Search for the cell housing the specified text and yield its (X, Y) center coordinate. 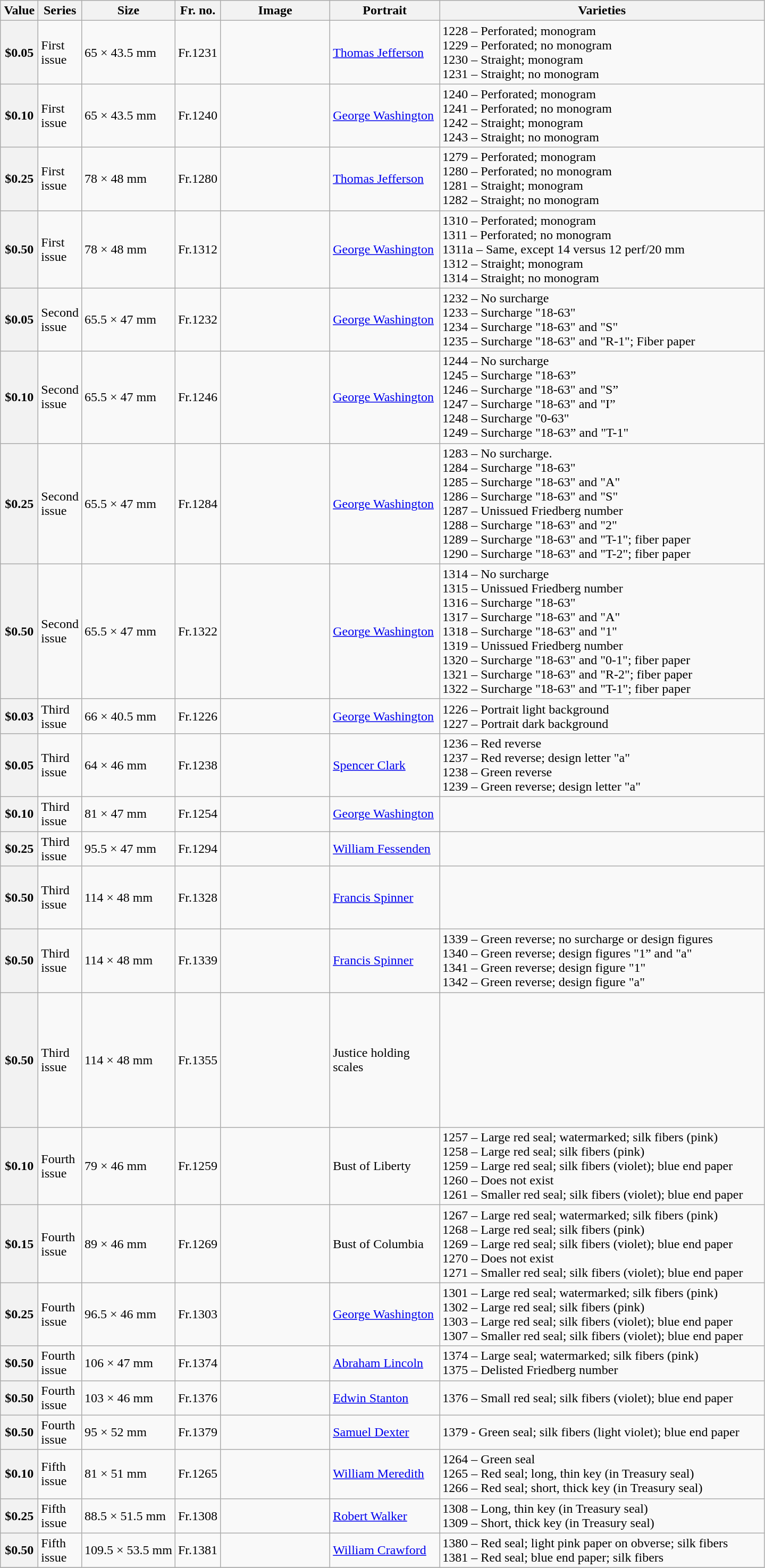
Size (129, 11)
Varieties (602, 11)
1228 – Perforated; monogram1229 – Perforated; no monogram1230 – Straight; monogram1231 – Straight; no monogram (602, 52)
Fr.1322 (198, 631)
1279 – Perforated; monogram1280 – Perforated; no monogram1281 – Straight; monogram1282 – Straight; no monogram (602, 179)
95.5 × 47 mm (129, 848)
Fr.1246 (198, 397)
Fr.1284 (198, 504)
Fr.1226 (198, 716)
Portrait (385, 11)
Fr.1240 (198, 116)
1226 – Portrait light background1227 – Portrait dark background (602, 716)
1380 – Red seal; light pink paper on obverse; silk fibers1381 – Red seal; blue end paper; silk fibers (602, 1550)
89 × 46 mm (129, 1244)
Fr.1231 (198, 52)
Spencer Clark (385, 765)
William Crawford (385, 1550)
Fr.1379 (198, 1433)
Fr.1381 (198, 1550)
1379 - Green seal; silk fibers (light violet); blue end paper (602, 1433)
Fr.1269 (198, 1244)
Edwin Stanton (385, 1397)
Fr.1308 (198, 1515)
1232 – No surcharge1233 – Surcharge "18-63"1234 – Surcharge "18-63" and "S"1235 – Surcharge "18-63" and "R-1"; Fiber paper (602, 320)
88.5 × 51.5 mm (129, 1515)
79 × 46 mm (129, 1166)
$0.15 (19, 1244)
Bust of Columbia (385, 1244)
96.5 × 46 mm (129, 1315)
Justice holding scales (385, 1060)
109.5 × 53.5 mm (129, 1550)
Fr.1254 (198, 814)
Fr.1355 (198, 1060)
1376 – Small red seal; silk fibers (violet); blue end paper (602, 1397)
Abraham Lincoln (385, 1363)
81 × 51 mm (129, 1474)
Fr.1376 (198, 1397)
Samuel Dexter (385, 1433)
1374 – Large seal; watermarked; silk fibers (pink)1375 – Delisted Friedberg number (602, 1363)
103 × 46 mm (129, 1397)
William Meredith (385, 1474)
95 × 52 mm (129, 1433)
1308 – Long, thin key (in Treasury seal)1309 – Short, thick key (in Treasury seal) (602, 1515)
Fr.1238 (198, 765)
Fr.1280 (198, 179)
66 × 40.5 mm (129, 716)
Fr.1265 (198, 1474)
Fr.1328 (198, 898)
1236 – Red reverse1237 – Red reverse; design letter "a"1238 – Green reverse1239 – Green reverse; design letter "a" (602, 765)
Fr.1374 (198, 1363)
Fr. no. (198, 11)
Bust of Liberty (385, 1166)
64 × 46 mm (129, 765)
$0.03 (19, 716)
Fr.1303 (198, 1315)
1264 – Green seal1265 – Red seal; long, thin key (in Treasury seal)1266 – Red seal; short, thick key (in Treasury seal) (602, 1474)
Fr.1312 (198, 249)
Robert Walker (385, 1515)
William Fessenden (385, 848)
Series (60, 11)
Fr.1232 (198, 320)
Fr.1294 (198, 848)
Value (19, 11)
Image (275, 11)
81 × 47 mm (129, 814)
106 × 47 mm (129, 1363)
Fr.1259 (198, 1166)
1240 – Perforated; monogram1241 – Perforated; no monogram1242 – Straight; monogram1243 – Straight; no monogram (602, 116)
Fr.1339 (198, 961)
